Output the (x, y) coordinate of the center of the cell containing the given text.  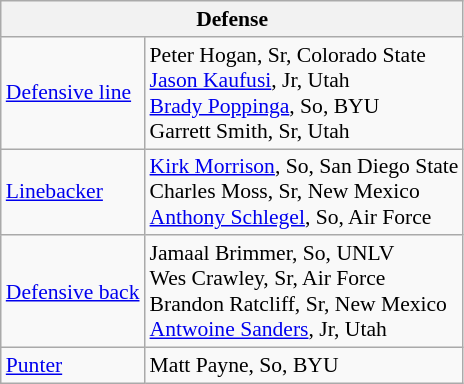
Defense (232, 19)
Peter Hogan, Sr, Colorado StateJason Kaufusi, Jr, UtahBrady Poppinga, So, BYUGarrett Smith, Sr, Utah (304, 93)
Kirk Morrison, So, San Diego StateCharles Moss, Sr, New MexicoAnthony Schlegel, So, Air Force (304, 192)
Defensive line (73, 93)
Jamaal Brimmer, So, UNLVWes Crawley, Sr, Air ForceBrandon Ratcliff, Sr, New MexicoAntwoine Sanders, Jr, Utah (304, 292)
Punter (73, 366)
Matt Payne, So, BYU (304, 366)
Linebacker (73, 192)
Defensive back (73, 292)
